Identify which cell holds the provided text, then report its (x, y) central coordinate. 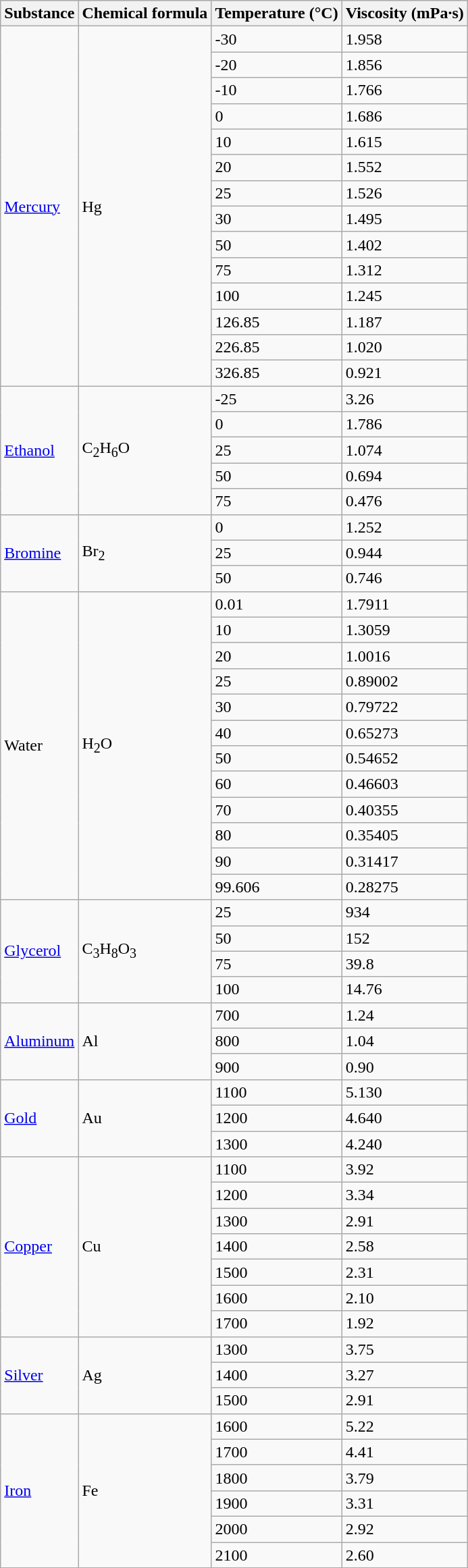
Substance (39, 13)
40 (277, 732)
99.606 (277, 887)
Gold (39, 1118)
C2H6O (145, 450)
2.60 (405, 1555)
0.40355 (405, 810)
90 (277, 861)
3.92 (405, 1170)
0.46603 (405, 784)
126.85 (277, 322)
60 (277, 784)
-30 (277, 39)
1.402 (405, 244)
4.41 (405, 1452)
226.85 (277, 348)
1800 (277, 1478)
1.495 (405, 219)
1.020 (405, 348)
0.01 (277, 604)
1.526 (405, 193)
2.31 (405, 1272)
934 (405, 913)
1.786 (405, 425)
Br2 (145, 553)
1.615 (405, 142)
900 (277, 1066)
1.245 (405, 296)
Ag (145, 1375)
2.10 (405, 1298)
Water (39, 745)
39.8 (405, 964)
Temperature (°C) (277, 13)
H2O (145, 745)
1.958 (405, 39)
Viscosity (mPa·s) (405, 13)
1900 (277, 1503)
Chemical formula (145, 13)
3.34 (405, 1195)
2.92 (405, 1529)
700 (277, 1015)
152 (405, 938)
Iron (39, 1490)
Copper (39, 1247)
0.921 (405, 373)
0.89002 (405, 681)
0.944 (405, 553)
3.31 (405, 1503)
80 (277, 836)
14.76 (405, 990)
Glycerol (39, 951)
4.640 (405, 1118)
1.312 (405, 270)
Ethanol (39, 450)
3.26 (405, 399)
Bromine (39, 553)
3.27 (405, 1375)
Fe (145, 1490)
0.35405 (405, 836)
2.58 (405, 1247)
0.746 (405, 578)
5.22 (405, 1426)
-10 (277, 90)
3.75 (405, 1349)
0.476 (405, 502)
1.187 (405, 322)
2000 (277, 1529)
1.92 (405, 1324)
1.074 (405, 450)
0.694 (405, 476)
Silver (39, 1375)
1.7911 (405, 604)
326.85 (277, 373)
5.130 (405, 1092)
-25 (277, 399)
1.552 (405, 167)
Au (145, 1118)
70 (277, 810)
C3H8O3 (145, 951)
1.686 (405, 116)
Mercury (39, 207)
1.3059 (405, 630)
0.28275 (405, 887)
0.90 (405, 1066)
Cu (145, 1247)
4.240 (405, 1144)
Aluminum (39, 1041)
0.31417 (405, 861)
1.24 (405, 1015)
1.766 (405, 90)
1.0016 (405, 655)
0.54652 (405, 759)
1.252 (405, 527)
-20 (277, 65)
Al (145, 1041)
0.79722 (405, 707)
800 (277, 1041)
3.79 (405, 1478)
0.65273 (405, 732)
1.856 (405, 65)
1.04 (405, 1041)
2100 (277, 1555)
Hg (145, 207)
